Provide the [X, Y] coordinate of the cell's center where the given text is located.  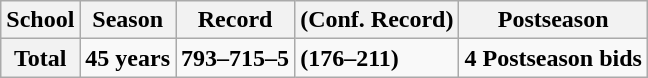
(Conf. Record) [377, 20]
45 years [128, 58]
793–715–5 [236, 58]
Postseason [553, 20]
Record [236, 20]
Season [128, 20]
School [40, 20]
Total [40, 58]
(176–211) [377, 58]
4 Postseason bids [553, 58]
